Capture the cell that displays the provided text and extract its [X, Y] central coordinate. 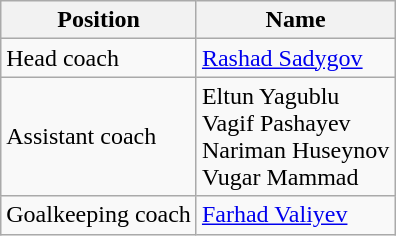
Head coach [99, 58]
Position [99, 20]
Goalkeeping coach [99, 215]
Assistant coach [99, 136]
Eltun Yagublu Vagif Pashayev Nariman Huseynov Vugar Mammad [295, 136]
Name [295, 20]
Rashad Sadygov [295, 58]
Farhad Valiyev [295, 215]
